Output the [x, y] coordinate of the center of the cell containing the given text.  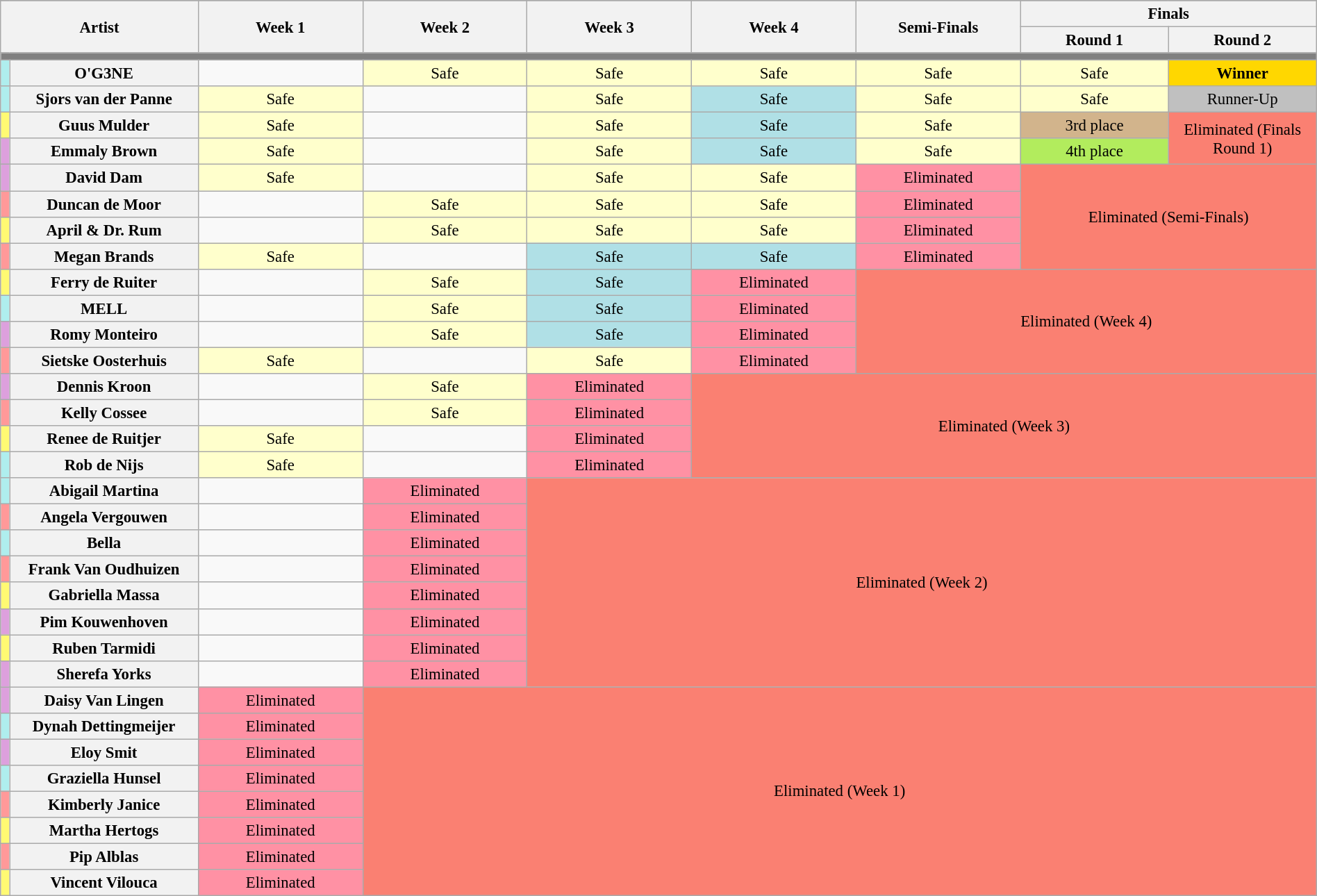
Pim Kouwenhoven [104, 622]
Rob de Nijs [104, 465]
O'G3NE [104, 74]
Vincent Vilouca [104, 883]
Renee de Ruitjer [104, 439]
Eliminated (Week 4) [1086, 321]
Sietske Oosterhuis [104, 360]
Ruben Tarmidi [104, 648]
Pip Alblas [104, 857]
Emmaly Brown [104, 152]
Artist [100, 26]
Graziella Hunsel [104, 779]
Ferry de Ruiter [104, 282]
Eloy Smit [104, 752]
3rd place [1095, 126]
Kimberly Janice [104, 804]
Week 4 [774, 26]
Week 3 [610, 26]
4th place [1095, 152]
April & Dr. Rum [104, 230]
Frank Van Oudhuizen [104, 570]
Gabriella Massa [104, 596]
Dennis Kroon [104, 387]
Kelly Cossee [104, 413]
Sherefa Yorks [104, 674]
Martha Hertogs [104, 831]
David Dam [104, 178]
Abigail Martina [104, 491]
Bella [104, 543]
Eliminated (Week 1) [839, 792]
Round 2 [1242, 40]
Guus Mulder [104, 126]
Duncan de Moor [104, 204]
Dynah Dettingmeijer [104, 727]
Eliminated (Week 2) [922, 582]
Eliminated (Week 3) [1004, 426]
Runner-Up [1242, 99]
Megan Brands [104, 256]
Week 1 [281, 26]
Angela Vergouwen [104, 517]
Finals [1168, 14]
Week 2 [445, 26]
Daisy Van Lingen [104, 700]
Eliminated (Semi-Finals) [1168, 217]
Eliminated (Finals Round 1) [1242, 139]
Sjors van der Panne [104, 99]
Round 1 [1095, 40]
Romy Monteiro [104, 335]
MELL [104, 308]
Winner [1242, 74]
Semi-Finals [938, 26]
